Determine the (x, y) coordinate at the center of the cell enclosing the given text.  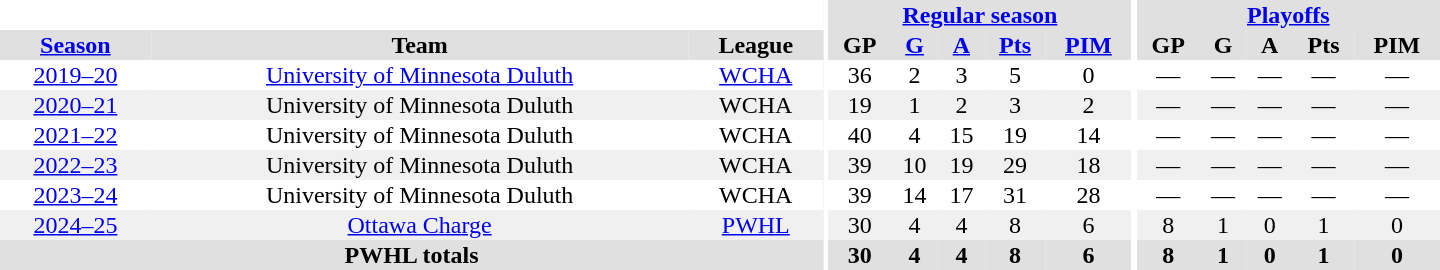
2023–24 (76, 195)
2021–22 (76, 135)
18 (1088, 165)
League (756, 45)
40 (860, 135)
Team (420, 45)
PWHL (756, 225)
Ottawa Charge (420, 225)
5 (1016, 75)
17 (962, 195)
36 (860, 75)
Playoffs (1288, 15)
2024–25 (76, 225)
2019–20 (76, 75)
2022–23 (76, 165)
31 (1016, 195)
PWHL totals (412, 255)
15 (962, 135)
2020–21 (76, 105)
Season (76, 45)
29 (1016, 165)
28 (1088, 195)
10 (914, 165)
Regular season (980, 15)
